From the cell containing the given text, extract its center point as (x, y) coordinate. 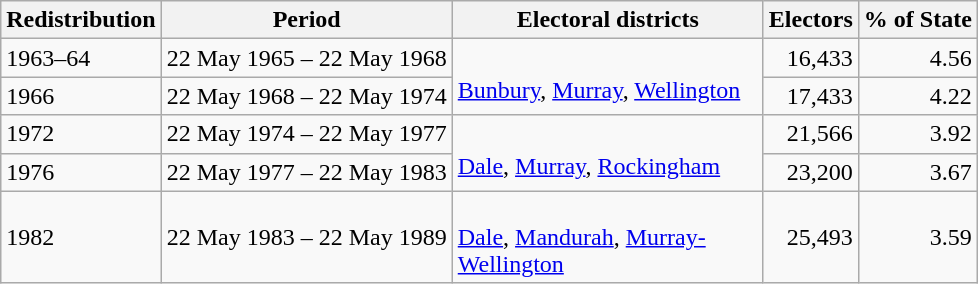
Bunbury, Murray, Wellington (608, 77)
4.56 (918, 58)
22 May 1983 – 22 May 1989 (306, 237)
3.92 (918, 134)
Electoral districts (608, 20)
22 May 1974 – 22 May 1977 (306, 134)
25,493 (810, 237)
% of State (918, 20)
1976 (81, 172)
Electors (810, 20)
22 May 1968 – 22 May 1974 (306, 96)
3.59 (918, 237)
17,433 (810, 96)
1982 (81, 237)
21,566 (810, 134)
Period (306, 20)
23,200 (810, 172)
Redistribution (81, 20)
22 May 1965 – 22 May 1968 (306, 58)
16,433 (810, 58)
22 May 1977 – 22 May 1983 (306, 172)
Dale, Murray, Rockingham (608, 153)
1966 (81, 96)
4.22 (918, 96)
Dale, Mandurah, Murray-Wellington (608, 237)
1972 (81, 134)
3.67 (918, 172)
1963–64 (81, 58)
